Capture the cell that displays the provided text and extract its [X, Y] central coordinate. 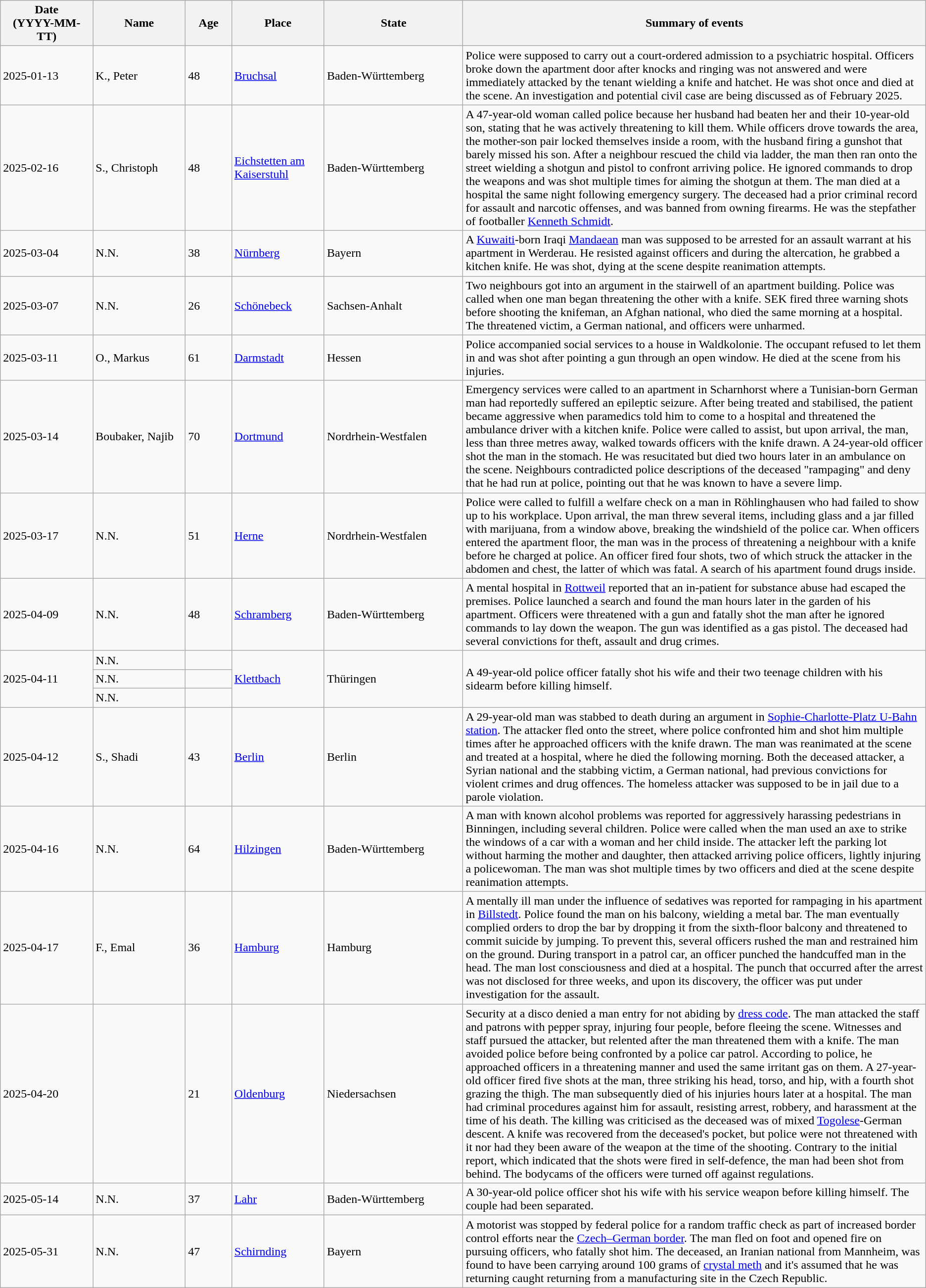
Lahr [278, 1199]
2025-05-14 [46, 1199]
2025-04-20 [46, 1094]
Niedersachsen [394, 1094]
Sachsen-Anhalt [394, 306]
State [394, 23]
Schirnding [278, 1251]
Herne [278, 535]
21 [209, 1094]
2025-01-13 [46, 75]
Eichstetten am Kaiserstuhl [278, 168]
2025-04-12 [46, 757]
Hilzingen [278, 849]
2025-04-17 [46, 948]
43 [209, 757]
37 [209, 1199]
2025-04-11 [46, 679]
36 [209, 948]
S., Christoph [139, 168]
Summary of events [694, 23]
Nürnberg [278, 253]
2025-03-04 [46, 253]
Klettbach [278, 679]
Place [278, 23]
Bruchsal [278, 75]
A 49-year-old police officer fatally shot his wife and their two teenage children with his sidearm before killing himself. [694, 679]
61 [209, 358]
2025-03-11 [46, 358]
47 [209, 1251]
64 [209, 849]
Age [209, 23]
A 30-year-old police officer shot his wife with his service weapon before killing himself. The couple had been separated. [694, 1199]
2025-02-16 [46, 168]
Hessen [394, 358]
2025-04-09 [46, 614]
38 [209, 253]
Oldenburg [278, 1094]
26 [209, 306]
2025-03-14 [46, 436]
K., Peter [139, 75]
Thüringen [394, 679]
2025-04-16 [46, 849]
70 [209, 436]
Dortmund [278, 436]
2025-03-17 [46, 535]
Schönebeck [278, 306]
2025-05-31 [46, 1251]
F., Emal [139, 948]
Date(YYYY-MM-TT) [46, 23]
51 [209, 535]
S., Shadi [139, 757]
2025-03-07 [46, 306]
Name [139, 23]
Schramberg [278, 614]
O., Markus [139, 358]
Darmstadt [278, 358]
Boubaker, Najib [139, 436]
